Capture the cell that displays the provided text and extract its [X, Y] central coordinate. 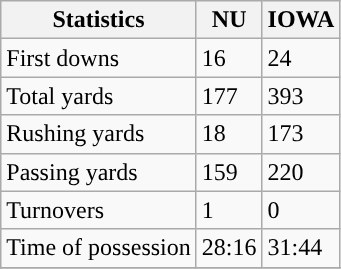
Total yards [99, 96]
First downs [99, 58]
Statistics [99, 20]
NU [229, 20]
16 [229, 58]
220 [301, 172]
31:44 [301, 248]
Rushing yards [99, 134]
393 [301, 96]
28:16 [229, 248]
0 [301, 210]
18 [229, 134]
Time of possession [99, 248]
177 [229, 96]
173 [301, 134]
IOWA [301, 20]
24 [301, 58]
1 [229, 210]
Passing yards [99, 172]
159 [229, 172]
Turnovers [99, 210]
